Determine the [x, y] coordinate at the center of the cell enclosing the given text.  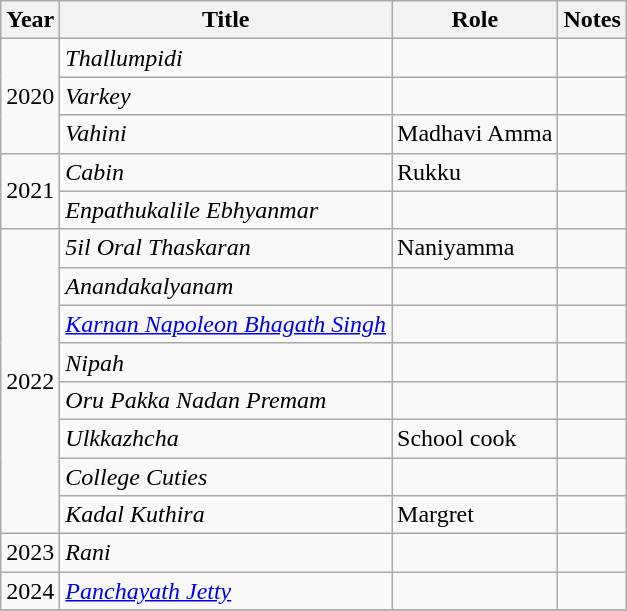
Thallumpidi [226, 58]
Cabin [226, 172]
Role [475, 20]
Title [226, 20]
Margret [475, 515]
2024 [30, 591]
2022 [30, 381]
Ulkkazhcha [226, 438]
Panchayath Jetty [226, 591]
Karnan Napoleon Bhagath Singh [226, 324]
Rani [226, 553]
College Cuties [226, 477]
2021 [30, 191]
5il Oral Thaskaran [226, 248]
Varkey [226, 96]
Madhavi Amma [475, 134]
2023 [30, 553]
Anandakalyanam [226, 286]
Rukku [475, 172]
Enpathukalile Ebhyanmar [226, 210]
School cook [475, 438]
Oru Pakka Nadan Premam [226, 400]
Kadal Kuthira [226, 515]
Nipah [226, 362]
Year [30, 20]
Vahini [226, 134]
2020 [30, 96]
Naniyamma [475, 248]
Notes [592, 20]
